Pinpoint the cell where the given text exists, returning its (x, y) midpoint coordinate. 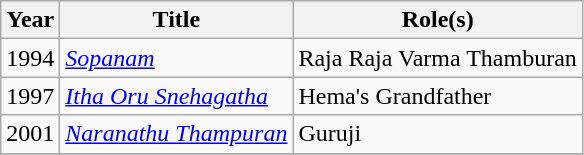
Role(s) (438, 20)
Title (176, 20)
Guruji (438, 134)
Itha Oru Snehagatha (176, 96)
Hema's Grandfather (438, 96)
1994 (30, 58)
Sopanam (176, 58)
1997 (30, 96)
2001 (30, 134)
Raja Raja Varma Thamburan (438, 58)
Year (30, 20)
Naranathu Thampuran (176, 134)
